Identify which cell holds the provided text, then report its (x, y) central coordinate. 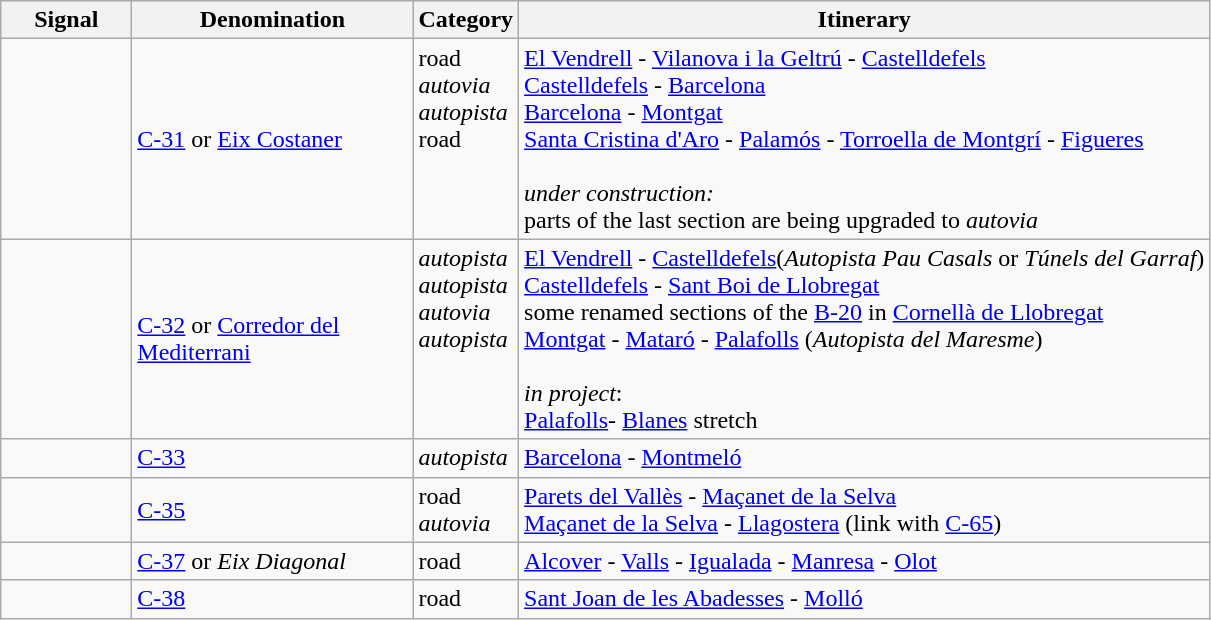
roadautovia (466, 510)
Alcover - Valls - Igualada - Manresa - Olot (864, 561)
Signal (66, 20)
C-38 (272, 599)
Denomination (272, 20)
C-33 (272, 458)
C-35 (272, 510)
Itinerary (864, 20)
Sant Joan de les Abadesses - Molló (864, 599)
autopistaautopistaautoviaautopista (466, 339)
C-37 or Eix Diagonal (272, 561)
Parets del Vallès - Maçanet de la SelvaMaçanet de la Selva - Llagostera (link with C-65) (864, 510)
roadautoviaautopistaroad (466, 139)
Barcelona - Montmeló (864, 458)
autopista (466, 458)
C-32 or Corredor del Mediterrani (272, 339)
Category (466, 20)
C-31 or Eix Costaner (272, 139)
